Return [x, y] of the center of cell containing provided text 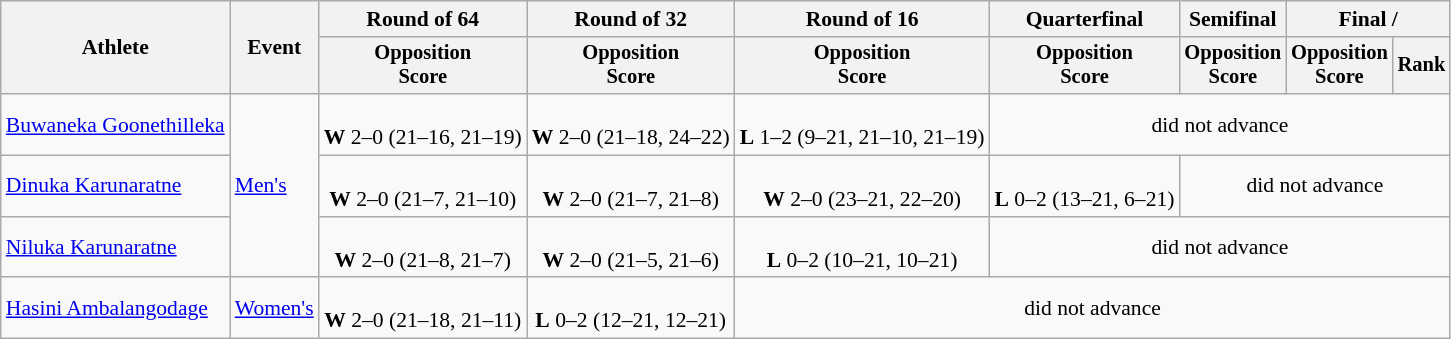
L 0–2 (12–21, 12–21) [631, 308]
L 1–2 (9–21, 21–10, 21–19) [862, 124]
W 2–0 (21–16, 21–19) [423, 124]
Rank [1422, 66]
Round of 16 [862, 19]
W 2–0 (21–18, 21–11) [423, 308]
Round of 32 [631, 19]
Dinuka Karunaratne [116, 186]
Hasini Ambalangodage [116, 308]
W 2–0 (23–21, 22–20) [862, 186]
Men's [274, 186]
Athlete [116, 48]
L 0–2 (13–21, 6–21) [1084, 186]
W 2–0 (21–18, 24–22) [631, 124]
Semifinal [1234, 19]
L 0–2 (10–21, 10–21) [862, 248]
Round of 64 [423, 19]
W 2–0 (21–5, 21–6) [631, 248]
Quarterfinal [1084, 19]
W 2–0 (21–8, 21–7) [423, 248]
Event [274, 48]
Niluka Karunaratne [116, 248]
W 2–0 (21–7, 21–8) [631, 186]
W 2–0 (21–7, 21–10) [423, 186]
Buwaneka Goonethilleka [116, 124]
Women's [274, 308]
Final / [1368, 19]
